From the cell containing the given text, extract its center point as [X, Y] coordinate. 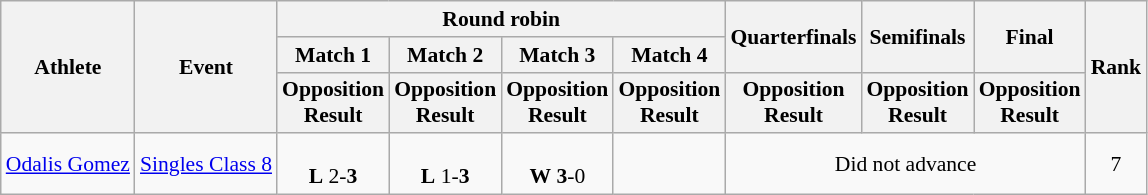
7 [1116, 164]
Athlete [68, 67]
Odalis Gomez [68, 164]
Match 1 [333, 55]
L 2-3 [333, 164]
Match 4 [669, 55]
Rank [1116, 67]
W 3-0 [557, 164]
L 1-3 [445, 164]
Match 2 [445, 55]
Round robin [501, 19]
Semifinals [917, 36]
Match 3 [557, 55]
Singles Class 8 [206, 164]
Did not advance [905, 164]
Final [1030, 36]
Quarterfinals [793, 36]
Event [206, 67]
